Locate the cell with the specified text and output its (x, y) center coordinate. 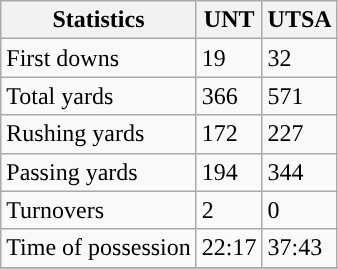
Rushing yards (99, 134)
UNT (229, 20)
Turnovers (99, 210)
Total yards (99, 96)
344 (300, 172)
2 (229, 210)
19 (229, 58)
22:17 (229, 248)
571 (300, 96)
First downs (99, 58)
37:43 (300, 248)
227 (300, 134)
194 (229, 172)
UTSA (300, 20)
172 (229, 134)
0 (300, 210)
Time of possession (99, 248)
Statistics (99, 20)
32 (300, 58)
366 (229, 96)
Passing yards (99, 172)
